Find where the given text appears and provide that cell's center as [X, Y] coordinate. 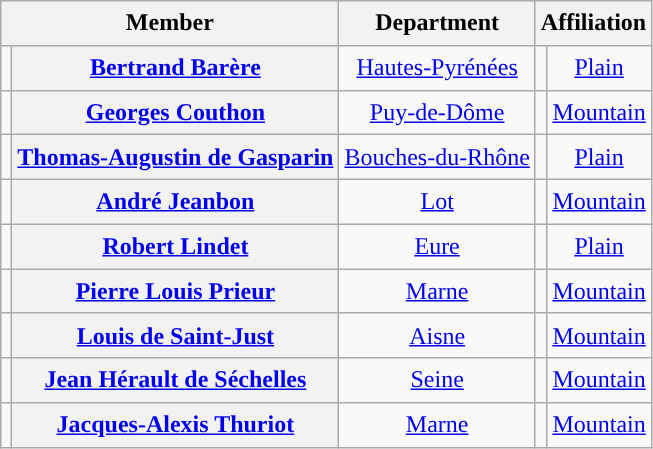
Lot [437, 202]
Puy-de-Dôme [437, 112]
Thomas-Augustin de Gasparin [176, 158]
Hautes-Pyrénées [437, 68]
Seine [437, 380]
Bouches-du-Rhône [437, 158]
Jacques-Alexis Thuriot [176, 426]
Jean Hérault de Séchelles [176, 380]
Affiliation [593, 24]
Louis de Saint-Just [176, 336]
Pierre Louis Prieur [176, 292]
Department [437, 24]
Bertrand Barère [176, 68]
Aisne [437, 336]
Robert Lindet [176, 246]
André Jeanbon [176, 202]
Georges Couthon [176, 112]
Member [170, 24]
Eure [437, 246]
